Return the (x, y) coordinate for the center point of the cell that contains the specified text.  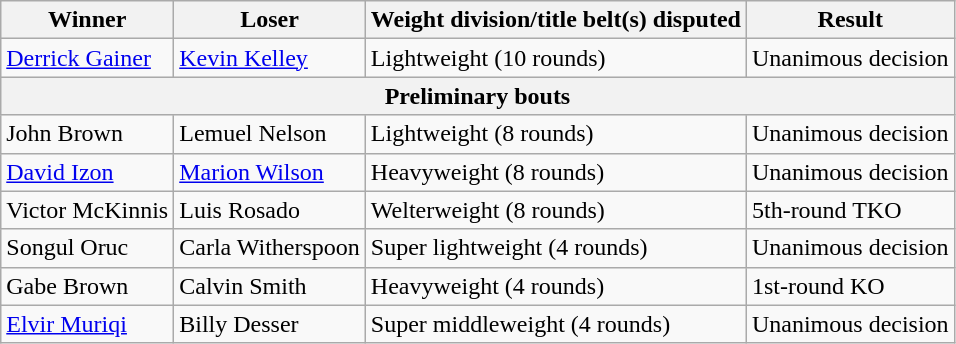
1st-round KO (850, 286)
David Izon (88, 172)
Kevin Kelley (270, 58)
Songul Oruc (88, 248)
Carla Witherspoon (270, 248)
Gabe Brown (88, 286)
Derrick Gainer (88, 58)
Loser (270, 20)
Weight division/title belt(s) disputed (556, 20)
Calvin Smith (270, 286)
Super lightweight (4 rounds) (556, 248)
Lightweight (10 rounds) (556, 58)
Billy Desser (270, 324)
John Brown (88, 134)
Super middleweight (4 rounds) (556, 324)
Winner (88, 20)
5th-round TKO (850, 210)
Lemuel Nelson (270, 134)
Victor McKinnis (88, 210)
Lightweight (8 rounds) (556, 134)
Preliminary bouts (478, 96)
Marion Wilson (270, 172)
Heavyweight (4 rounds) (556, 286)
Result (850, 20)
Heavyweight (8 rounds) (556, 172)
Welterweight (8 rounds) (556, 210)
Luis Rosado (270, 210)
Elvir Muriqi (88, 324)
